Extract the [x, y] coordinate from the center of the cell holding the provided text.  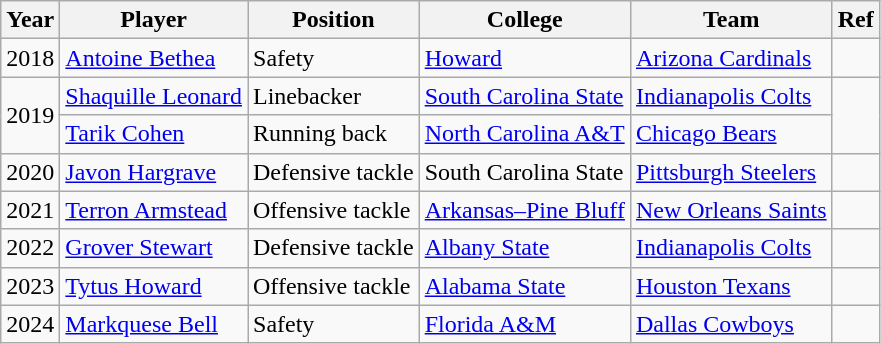
College [524, 20]
2024 [30, 324]
Terron Armstead [154, 210]
Tarik Cohen [154, 134]
Ref [856, 20]
Grover Stewart [154, 248]
Albany State [524, 248]
Arizona Cardinals [731, 58]
Alabama State [524, 286]
2018 [30, 58]
Year [30, 20]
Dallas Cowboys [731, 324]
Position [334, 20]
2020 [30, 172]
Antoine Bethea [154, 58]
Javon Hargrave [154, 172]
Player [154, 20]
2021 [30, 210]
Tytus Howard [154, 286]
Shaquille Leonard [154, 96]
Arkansas–Pine Bluff [524, 210]
Linebacker [334, 96]
2019 [30, 115]
Houston Texans [731, 286]
Howard [524, 58]
Team [731, 20]
Markquese Bell [154, 324]
2023 [30, 286]
2022 [30, 248]
North Carolina A&T [524, 134]
Pittsburgh Steelers [731, 172]
Running back [334, 134]
Chicago Bears [731, 134]
Florida A&M [524, 324]
New Orleans Saints [731, 210]
